Scan for the cell matching the given text and deliver its [x, y] coordinate at center. 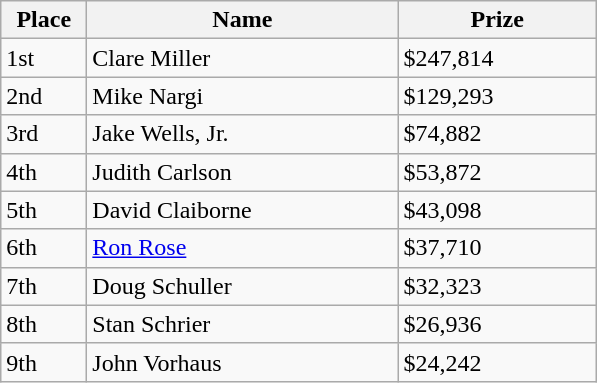
Ron Rose [242, 248]
$247,814 [498, 58]
John Vorhaus [242, 362]
Stan Schrier [242, 324]
Jake Wells, Jr. [242, 134]
1st [44, 58]
3rd [44, 134]
$53,872 [498, 172]
5th [44, 210]
$37,710 [498, 248]
$24,242 [498, 362]
David Claiborne [242, 210]
$129,293 [498, 96]
7th [44, 286]
Mike Nargi [242, 96]
$43,098 [498, 210]
Judith Carlson [242, 172]
$74,882 [498, 134]
9th [44, 362]
8th [44, 324]
Clare Miller [242, 58]
$26,936 [498, 324]
Place [44, 20]
Doug Schuller [242, 286]
Name [242, 20]
$32,323 [498, 286]
4th [44, 172]
6th [44, 248]
Prize [498, 20]
2nd [44, 96]
